Detect which cell encompasses the target text, then output its [X, Y] center coordinate. 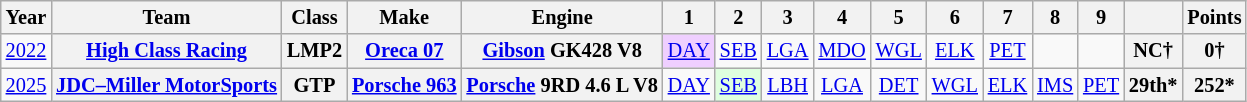
Engine [562, 17]
5 [899, 17]
DET [899, 85]
High Class Racing [166, 51]
2 [738, 17]
2022 [26, 51]
Points [1214, 17]
7 [1008, 17]
Gibson GK428 V8 [562, 51]
GTP [314, 85]
1 [689, 17]
4 [842, 17]
IMS [1055, 85]
3 [788, 17]
Porsche 963 [404, 85]
252* [1214, 85]
0† [1214, 51]
LMP2 [314, 51]
LBH [788, 85]
Class [314, 17]
MDO [842, 51]
Make [404, 17]
Porsche 9RD 4.6 L V8 [562, 85]
Oreca 07 [404, 51]
2025 [26, 85]
6 [955, 17]
29th* [1153, 85]
8 [1055, 17]
9 [1101, 17]
JDC–Miller MotorSports [166, 85]
Year [26, 17]
NC† [1153, 51]
Team [166, 17]
